Capture the cell that displays the provided text and extract its [x, y] central coordinate. 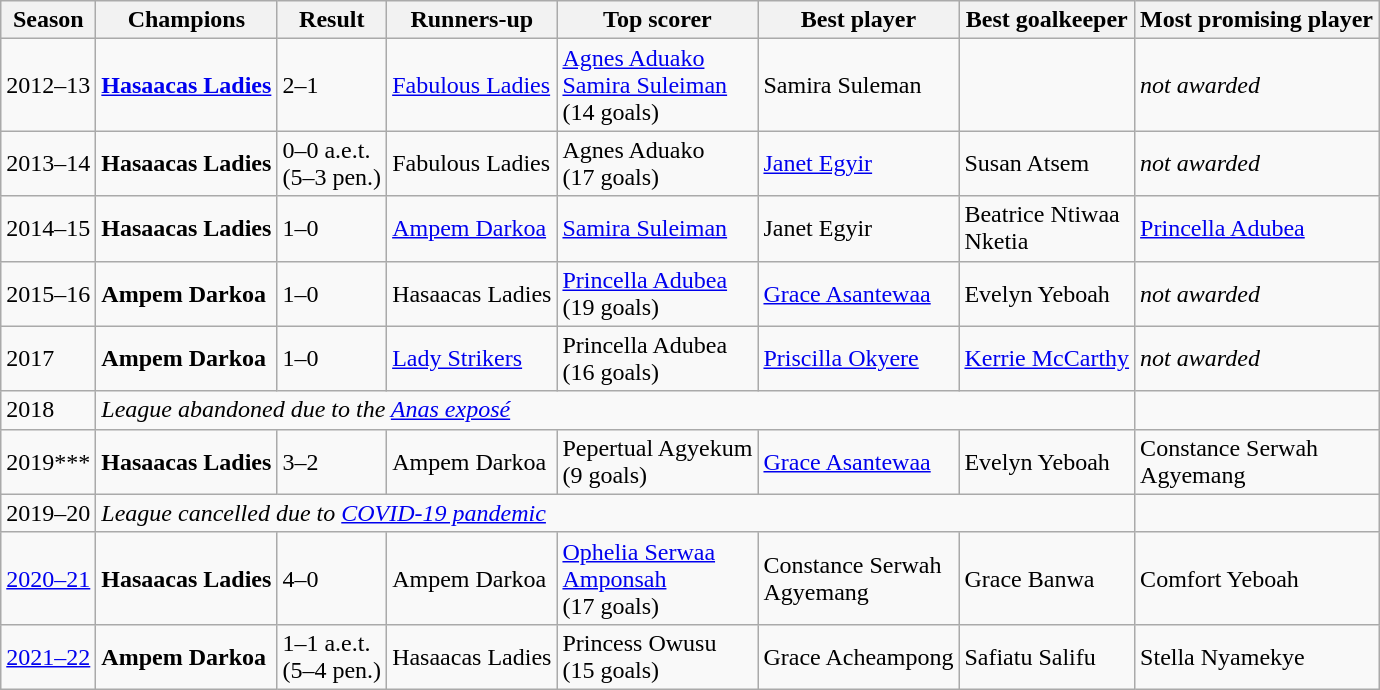
Susan Atsem [1047, 164]
Grace Banwa [1047, 578]
Season [48, 20]
Agnes Aduako(17 goals) [658, 164]
2018 [48, 410]
Princella Adubea [1257, 228]
Best player [858, 20]
2021–22 [48, 656]
Agnes AduakoSamira Suleiman(14 goals) [658, 85]
Runners-up [472, 20]
2013–14 [48, 164]
Result [332, 20]
Ophelia SerwaaAmponsah(17 goals) [658, 578]
2019*** [48, 462]
Safiatu Salifu [1047, 656]
Comfort Yeboah [1257, 578]
2017 [48, 358]
Priscilla Okyere [858, 358]
0–0 a.e.t.(5–3 pen.) [332, 164]
Samira Suleman [858, 85]
Stella Nyamekye [1257, 656]
Pepertual Agyekum(9 goals) [658, 462]
Top scorer [658, 20]
Most promising player [1257, 20]
2012–13 [48, 85]
Princella Adubea(16 goals) [658, 358]
League abandoned due to the Anas exposé [616, 410]
2–1 [332, 85]
Best goalkeeper [1047, 20]
Kerrie McCarthy [1047, 358]
1–1 a.e.t.(5–4 pen.) [332, 656]
Beatrice NtiwaaNketia [1047, 228]
2019–20 [48, 513]
Grace Acheampong [858, 656]
Samira Suleiman [658, 228]
2015–16 [48, 294]
3–2 [332, 462]
Princella Adubea(19 goals) [658, 294]
2020–21 [48, 578]
Champions [186, 20]
Lady Strikers [472, 358]
Princess Owusu(15 goals) [658, 656]
2014–15 [48, 228]
4–0 [332, 578]
League cancelled due to COVID-19 pandemic [616, 513]
